Pinpoint the cell where the given text exists, returning its [X, Y] midpoint coordinate. 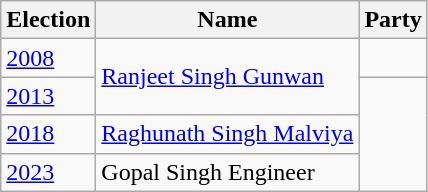
Gopal Singh Engineer [228, 172]
Name [228, 20]
2008 [48, 58]
Raghunath Singh Malviya [228, 134]
2018 [48, 134]
Ranjeet Singh Gunwan [228, 77]
2013 [48, 96]
2023 [48, 172]
Party [393, 20]
Election [48, 20]
